Output the (x, y) coordinate of the center of the cell containing the given text.  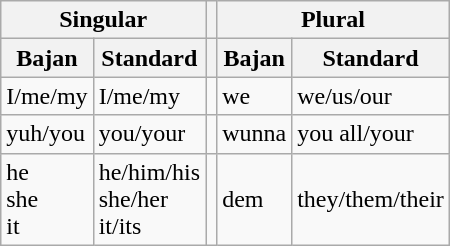
they/them/their (371, 199)
he/him/hisshe/herit/its (149, 199)
hesheit (47, 199)
we/us/our (371, 96)
we (254, 96)
you all/your (371, 134)
Plural (334, 20)
wunna (254, 134)
dem (254, 199)
you/your (149, 134)
Singular (104, 20)
yuh/you (47, 134)
